Provide the [x, y] coordinate of the cell's center where the given text is located.  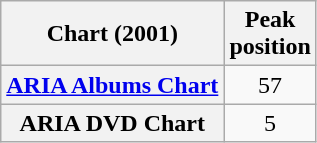
ARIA Albums Chart [112, 85]
Chart (2001) [112, 34]
Peakposition [270, 34]
5 [270, 123]
57 [270, 85]
ARIA DVD Chart [112, 123]
